Output the [x, y] coordinate of the center of the cell containing the given text.  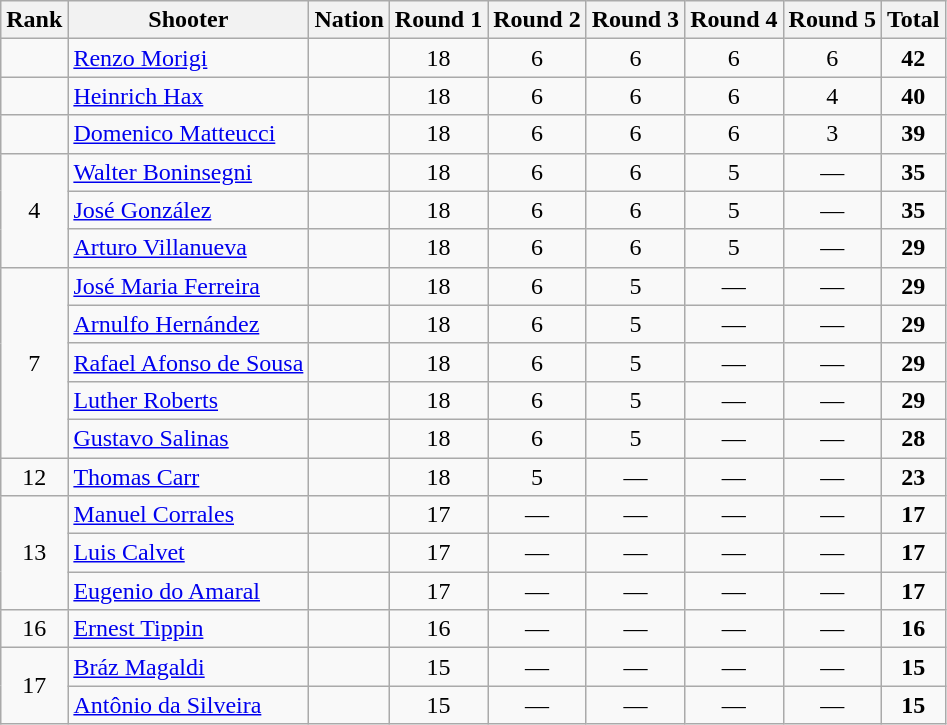
Rank [34, 20]
23 [913, 477]
Domenico Matteucci [188, 134]
Rafael Afonso de Sousa [188, 362]
Luis Calvet [188, 553]
Manuel Corrales [188, 515]
Bráz Magaldi [188, 667]
Gustavo Salinas [188, 438]
Round 3 [635, 20]
José Maria Ferreira [188, 286]
Round 5 [832, 20]
José González [188, 210]
Shooter [188, 20]
Nation [349, 20]
3 [832, 134]
Luther Roberts [188, 400]
Ernest Tippin [188, 629]
Round 1 [438, 20]
Antônio da Silveira [188, 705]
28 [913, 438]
42 [913, 58]
Round 2 [537, 20]
Heinrich Hax [188, 96]
13 [34, 553]
40 [913, 96]
Total [913, 20]
12 [34, 477]
Thomas Carr [188, 477]
39 [913, 134]
Arturo Villanueva [188, 248]
Arnulfo Hernández [188, 324]
7 [34, 362]
Round 4 [734, 20]
Renzo Morigi [188, 58]
Walter Boninsegni [188, 172]
Eugenio do Amaral [188, 591]
